Identify which cell holds the provided text, then report its [X, Y] central coordinate. 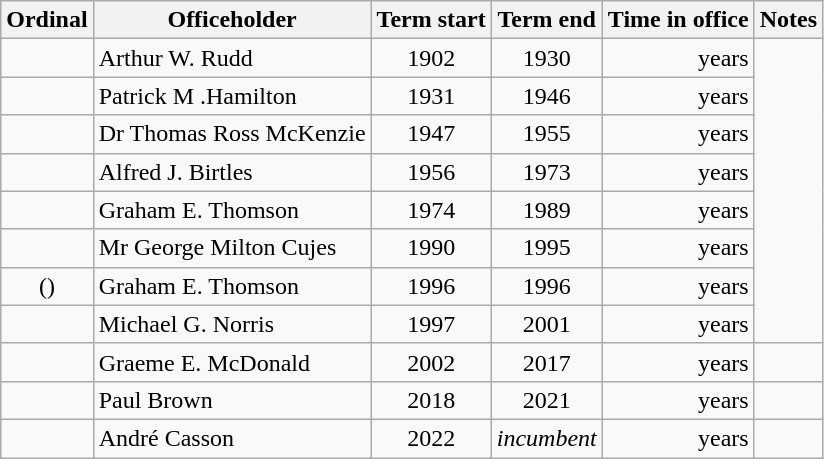
1995 [546, 248]
2017 [546, 362]
Dr Thomas Ross McKenzie [232, 134]
Mr George Milton Cujes [232, 248]
1973 [546, 172]
Time in office [678, 20]
1931 [431, 96]
() [47, 286]
2021 [546, 400]
Term start [431, 20]
1955 [546, 134]
Notes [788, 20]
Patrick M .Hamilton [232, 96]
Officeholder [232, 20]
Term end [546, 20]
Alfred J. Birtles [232, 172]
1974 [431, 210]
2018 [431, 400]
1997 [431, 324]
1930 [546, 58]
1990 [431, 248]
1989 [546, 210]
Ordinal [47, 20]
incumbent [546, 438]
1902 [431, 58]
2002 [431, 362]
Arthur W. Rudd [232, 58]
1947 [431, 134]
Graeme E. McDonald [232, 362]
2001 [546, 324]
Paul Brown [232, 400]
2022 [431, 438]
1956 [431, 172]
André Casson [232, 438]
1946 [546, 96]
Michael G. Norris [232, 324]
